Extract the (x, y) coordinate from the center of the cell holding the provided text.  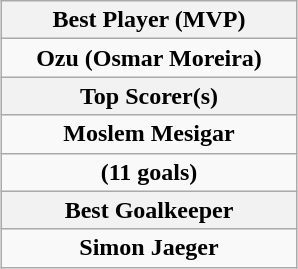
Moslem Mesigar (149, 134)
(11 goals) (149, 172)
Best Player (MVP) (149, 20)
Best Goalkeeper (149, 210)
Simon Jaeger (149, 248)
Top Scorer(s) (149, 96)
Ozu (Osmar Moreira) (149, 58)
